Output the (x, y) coordinate of the center of the cell containing the given text.  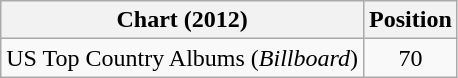
70 (411, 58)
US Top Country Albums (Billboard) (182, 58)
Position (411, 20)
Chart (2012) (182, 20)
